Provide the [x, y] coordinate of the cell's center where the given text is located.  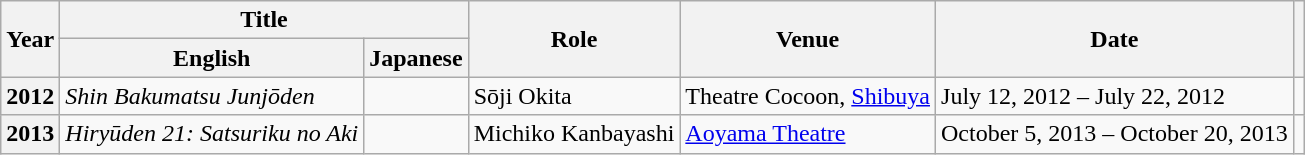
Aoyama Theatre [808, 134]
Michiko Kanbayashi [574, 134]
2013 [30, 134]
Date [1115, 39]
Theatre Cocoon, Shibuya [808, 96]
July 12, 2012 – July 22, 2012 [1115, 96]
Shin Bakumatsu Junjōden [212, 96]
October 5, 2013 – October 20, 2013 [1115, 134]
English [212, 58]
Venue [808, 39]
Japanese [416, 58]
2012 [30, 96]
Title [264, 20]
Role [574, 39]
Sōji Okita [574, 96]
Hiryūden 21: Satsuriku no Aki [212, 134]
Year [30, 39]
